Search for the cell housing the specified text and yield its [x, y] center coordinate. 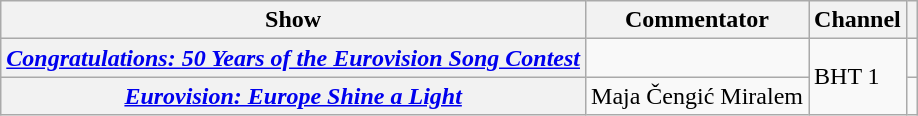
Show [294, 20]
Eurovision: Europe Shine a Light [294, 96]
Channel [858, 20]
Commentator [698, 20]
BHT 1 [858, 77]
Maja Čengić Miralem [698, 96]
Congratulations: 50 Years of the Eurovision Song Contest [294, 58]
